For the text-containing cell, return its midpoint in [x, y] coordinate format. 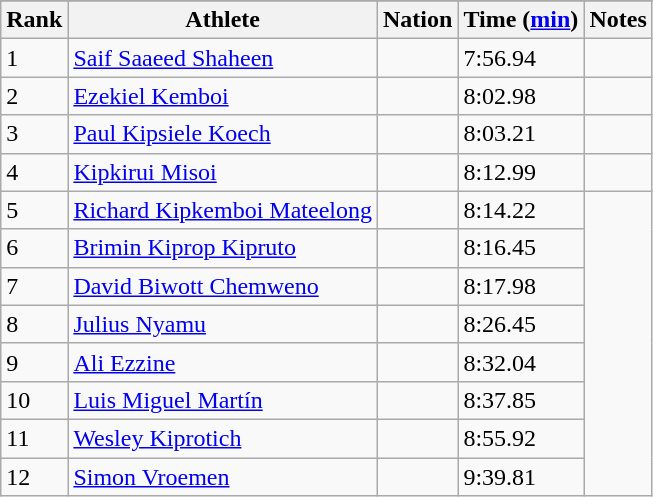
Wesley Kiprotich [223, 438]
Kipkirui Misoi [223, 172]
8 [34, 324]
Ali Ezzine [223, 362]
Paul Kipsiele Koech [223, 134]
8:37.85 [521, 400]
8:32.04 [521, 362]
Athlete [223, 20]
3 [34, 134]
7 [34, 286]
11 [34, 438]
2 [34, 96]
8:14.22 [521, 210]
Luis Miguel Martín [223, 400]
5 [34, 210]
8:03.21 [521, 134]
8:17.98 [521, 286]
8:26.45 [521, 324]
8:16.45 [521, 248]
Julius Nyamu [223, 324]
Saif Saaeed Shaheen [223, 58]
Nation [418, 20]
4 [34, 172]
Richard Kipkemboi Mateelong [223, 210]
8:55.92 [521, 438]
9 [34, 362]
Time (min) [521, 20]
Ezekiel Kemboi [223, 96]
Rank [34, 20]
12 [34, 477]
Notes [618, 20]
8:12.99 [521, 172]
1 [34, 58]
8:02.98 [521, 96]
Simon Vroemen [223, 477]
David Biwott Chemweno [223, 286]
6 [34, 248]
9:39.81 [521, 477]
10 [34, 400]
7:56.94 [521, 58]
Brimin Kiprop Kipruto [223, 248]
